Locate the cell with the specified text and output its [X, Y] center coordinate. 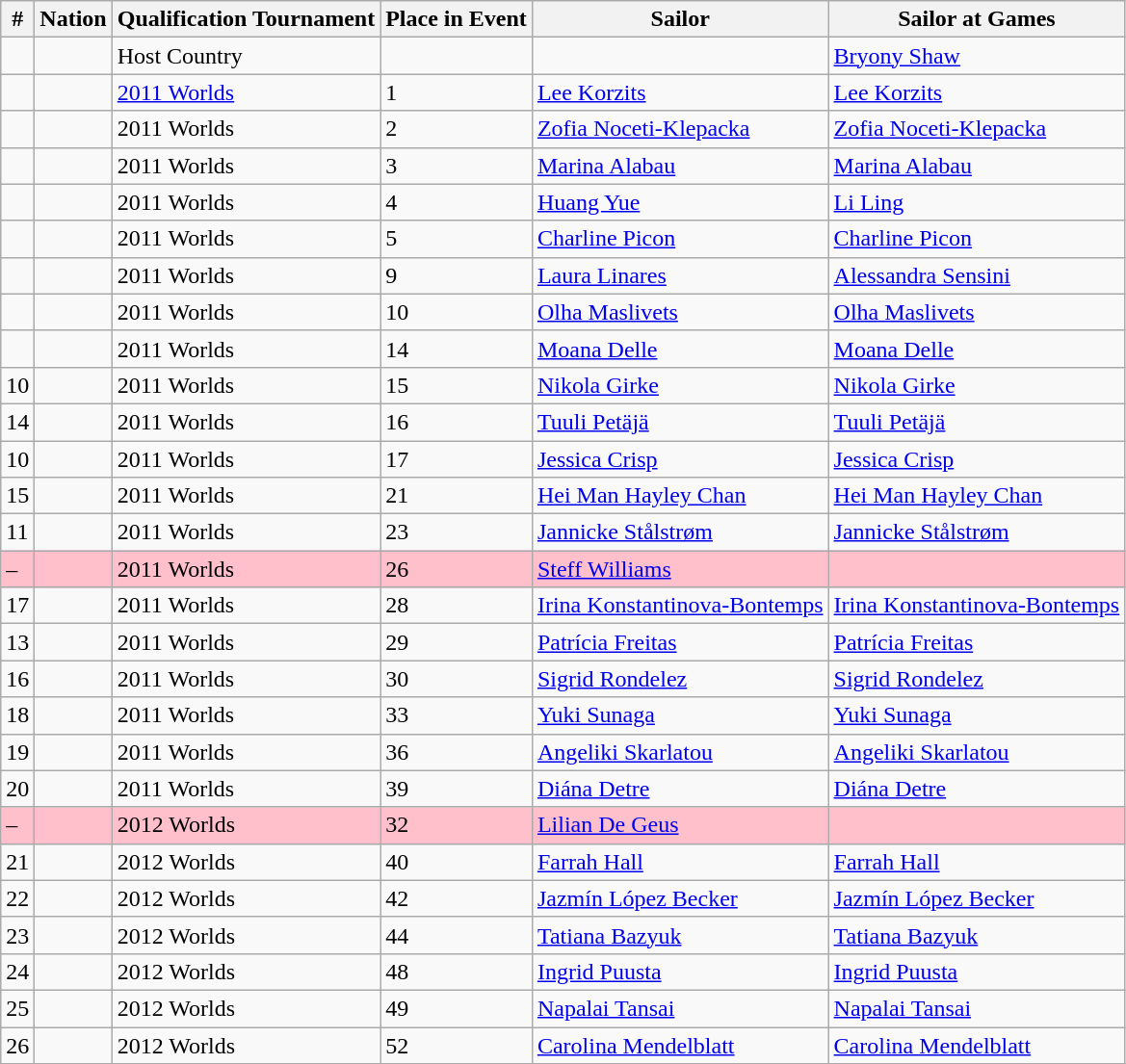
30 [457, 679]
48 [457, 972]
44 [457, 935]
13 [17, 642]
Bryony Shaw [977, 56]
3 [457, 166]
36 [457, 752]
Huang Yue [680, 202]
2 [457, 129]
Laura Linares [680, 275]
29 [457, 642]
18 [17, 715]
Sailor [680, 19]
Qualification Tournament [246, 19]
52 [457, 1045]
Place in Event [457, 19]
25 [17, 1008]
32 [457, 825]
Alessandra Sensini [977, 275]
49 [457, 1008]
5 [457, 239]
39 [457, 789]
1 [457, 92]
Li Ling [977, 202]
22 [17, 898]
28 [457, 606]
40 [457, 862]
4 [457, 202]
19 [17, 752]
Host Country [246, 56]
20 [17, 789]
Steff Williams [680, 569]
Lilian De Geus [680, 825]
42 [457, 898]
33 [457, 715]
# [17, 19]
24 [17, 972]
Sailor at Games [977, 19]
11 [17, 532]
Nation [73, 19]
9 [457, 275]
